Identify which cell holds the provided text, then report its [x, y] central coordinate. 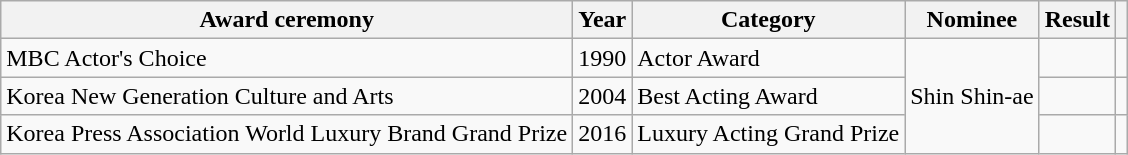
Year [602, 20]
Korea Press Association World Luxury Brand Grand Prize [287, 134]
Result [1077, 20]
Award ceremony [287, 20]
Category [768, 20]
Korea New Generation Culture and Arts [287, 96]
Actor Award [768, 58]
Best Acting Award [768, 96]
2016 [602, 134]
1990 [602, 58]
Nominee [972, 20]
2004 [602, 96]
MBC Actor's Choice [287, 58]
Luxury Acting Grand Prize [768, 134]
Shin Shin-ae [972, 96]
